For the text-containing cell, return its midpoint in [X, Y] coordinate format. 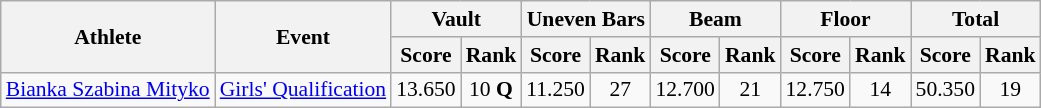
14 [880, 90]
Uneven Bars [586, 19]
Event [303, 36]
Athlete [108, 36]
Beam [715, 19]
27 [620, 90]
13.650 [426, 90]
10 Q [492, 90]
21 [750, 90]
Floor [845, 19]
Vault [456, 19]
50.350 [946, 90]
12.750 [814, 90]
Bianka Szabina Mityko [108, 90]
19 [1010, 90]
12.700 [684, 90]
Girls' Qualification [303, 90]
Total [976, 19]
11.250 [556, 90]
